Scan for the cell matching the given text and deliver its [X, Y] coordinate at center. 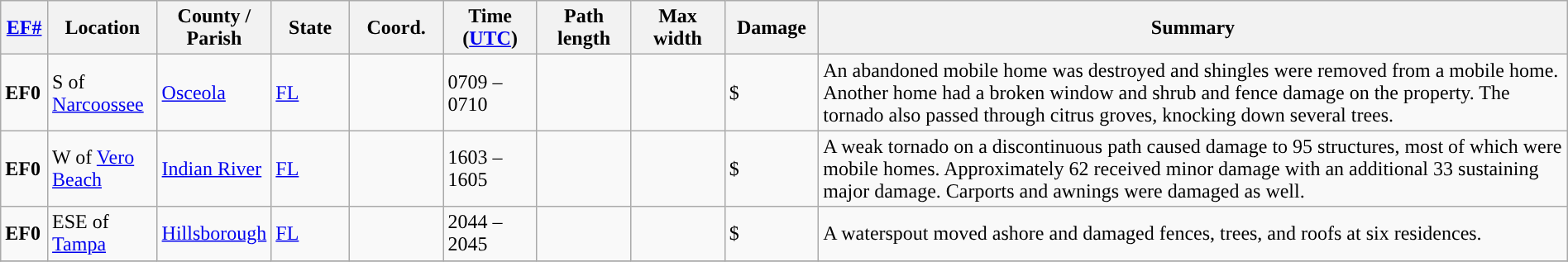
ESE of Tampa [103, 233]
Time (UTC) [490, 28]
S of Narcoossee [103, 93]
Indian River [214, 169]
1603 – 1605 [490, 169]
Coord. [395, 28]
Summary [1193, 28]
State [311, 28]
EF# [25, 28]
2044 – 2045 [490, 233]
Hillsborough [214, 233]
Osceola [214, 93]
Path length [584, 28]
County / Parish [214, 28]
Damage [772, 28]
0709 – 0710 [490, 93]
A waterspout moved ashore and damaged fences, trees, and roofs at six residences. [1193, 233]
Location [103, 28]
W of Vero Beach [103, 169]
Max width [678, 28]
